From the cell containing the given text, extract its center point as (x, y) coordinate. 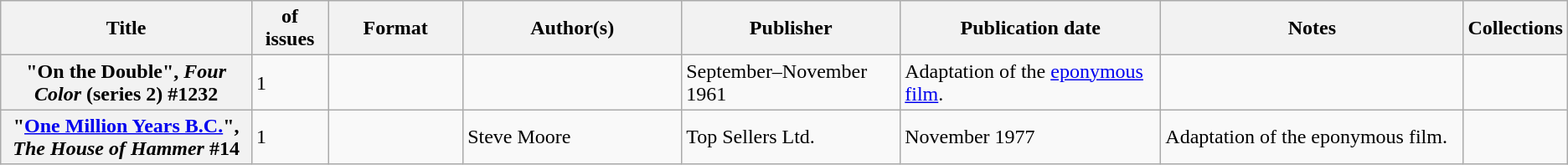
Title (126, 28)
Publication date (1030, 28)
Steve Moore (573, 137)
Author(s) (573, 28)
Publisher (791, 28)
September–November 1961 (791, 82)
"One Million Years B.C.", The House of Hammer #14 (126, 137)
Top Sellers Ltd. (791, 137)
"On the Double", Four Color (series 2) #1232 (126, 82)
Collections (1515, 28)
Format (395, 28)
Notes (1312, 28)
of issues (290, 28)
November 1977 (1030, 137)
